Return (X, Y) of the center of cell containing provided text 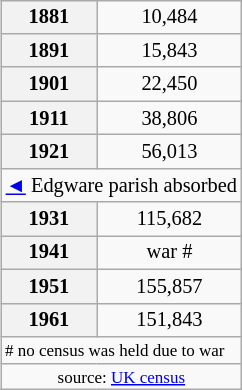
1951 (49, 286)
56,013 (170, 152)
10,484 (170, 17)
1921 (49, 152)
# no census was held due to war (122, 350)
1901 (49, 84)
1881 (49, 17)
1911 (49, 118)
15,843 (170, 51)
source: UK census (122, 376)
38,806 (170, 118)
1941 (49, 253)
1891 (49, 51)
22,450 (170, 84)
◄ Edgware parish absorbed (122, 185)
1961 (49, 320)
war # (170, 253)
115,682 (170, 219)
1931 (49, 219)
155,857 (170, 286)
151,843 (170, 320)
